Return [x, y] of the center of cell containing provided text 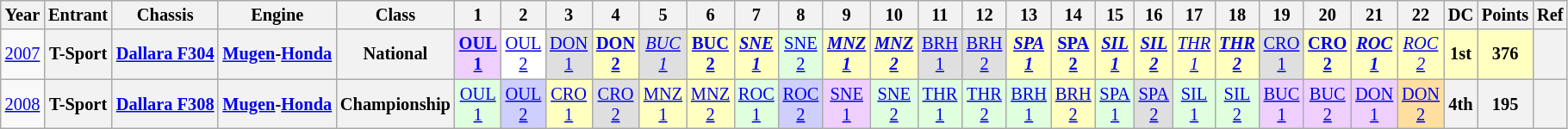
Class [395, 15]
3 [569, 15]
11 [940, 15]
14 [1073, 15]
21 [1374, 15]
4th [1461, 104]
15 [1115, 15]
DC [1461, 15]
Points [1505, 15]
13 [1029, 15]
5 [663, 15]
9 [846, 15]
Year [22, 15]
6 [710, 15]
Dallara F308 [165, 104]
8 [801, 15]
10 [894, 15]
4 [615, 15]
20 [1327, 15]
1 [478, 15]
Entrant [78, 15]
195 [1505, 104]
Ref [1550, 15]
7 [756, 15]
19 [1282, 15]
12 [985, 15]
1st [1461, 54]
2 [524, 15]
376 [1505, 54]
Dallara F304 [165, 54]
National [395, 54]
2007 [22, 54]
Chassis [165, 15]
Engine [277, 15]
17 [1194, 15]
16 [1154, 15]
2008 [22, 104]
22 [1421, 15]
18 [1237, 15]
Championship [395, 104]
